Find where the given text appears and provide that cell's center as [X, Y] coordinate. 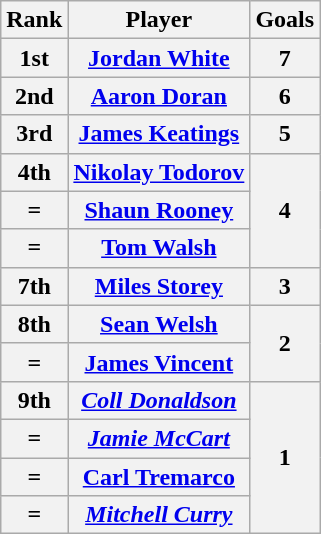
Goals [285, 20]
Jordan White [159, 58]
Shaun Rooney [159, 210]
Nikolay Todorov [159, 172]
7th [34, 286]
4th [34, 172]
3rd [34, 134]
1st [34, 58]
Carl Tremarco [159, 477]
James Vincent [159, 362]
James Keatings [159, 134]
2 [285, 343]
7 [285, 58]
Jamie McCart [159, 438]
Tom Walsh [159, 248]
Sean Welsh [159, 324]
6 [285, 96]
8th [34, 324]
Miles Storey [159, 286]
9th [34, 400]
1 [285, 457]
3 [285, 286]
Coll Donaldson [159, 400]
4 [285, 210]
2nd [34, 96]
Aaron Doran [159, 96]
Player [159, 20]
5 [285, 134]
Mitchell Curry [159, 515]
Rank [34, 20]
